Return [X, Y] of the center of cell containing provided text 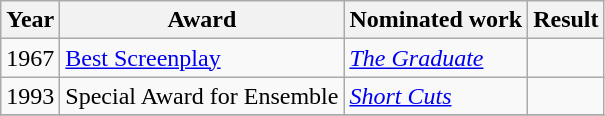
Special Award for Ensemble [202, 96]
The Graduate [436, 58]
Year [30, 20]
Short Cuts [436, 96]
Best Screenplay [202, 58]
Nominated work [436, 20]
Result [566, 20]
Award [202, 20]
1967 [30, 58]
1993 [30, 96]
